Identify which cell holds the provided text, then report its (x, y) central coordinate. 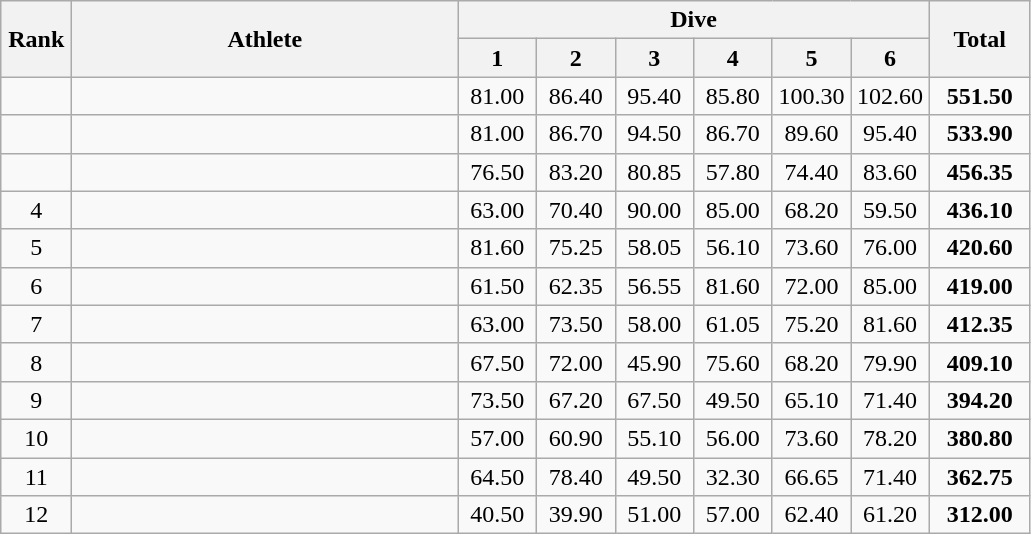
83.60 (890, 172)
32.30 (734, 477)
362.75 (980, 477)
76.50 (498, 172)
61.05 (734, 324)
2 (576, 58)
10 (36, 438)
66.65 (812, 477)
40.50 (498, 515)
39.90 (576, 515)
75.20 (812, 324)
65.10 (812, 400)
83.20 (576, 172)
85.80 (734, 96)
Rank (36, 39)
11 (36, 477)
51.00 (654, 515)
551.50 (980, 96)
75.60 (734, 362)
312.00 (980, 515)
412.35 (980, 324)
74.40 (812, 172)
409.10 (980, 362)
62.40 (812, 515)
70.40 (576, 210)
86.40 (576, 96)
100.30 (812, 96)
56.55 (654, 286)
78.40 (576, 477)
90.00 (654, 210)
56.00 (734, 438)
80.85 (654, 172)
8 (36, 362)
1 (498, 58)
45.90 (654, 362)
7 (36, 324)
89.60 (812, 134)
64.50 (498, 477)
58.00 (654, 324)
61.50 (498, 286)
75.25 (576, 248)
76.00 (890, 248)
59.50 (890, 210)
380.80 (980, 438)
12 (36, 515)
Dive (694, 20)
60.90 (576, 438)
58.05 (654, 248)
9 (36, 400)
55.10 (654, 438)
Total (980, 39)
78.20 (890, 438)
456.35 (980, 172)
62.35 (576, 286)
56.10 (734, 248)
67.20 (576, 400)
420.60 (980, 248)
102.60 (890, 96)
3 (654, 58)
94.50 (654, 134)
533.90 (980, 134)
79.90 (890, 362)
436.10 (980, 210)
57.80 (734, 172)
419.00 (980, 286)
Athlete (265, 39)
394.20 (980, 400)
61.20 (890, 515)
